Find where the given text appears and provide that cell's center as (x, y) coordinate. 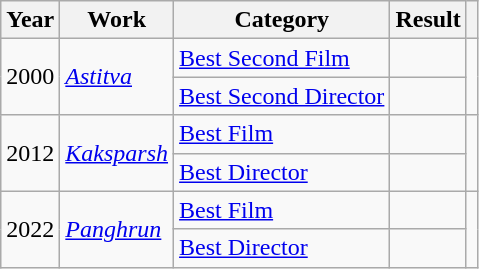
Category (282, 20)
Best Second Film (282, 58)
Work (117, 20)
2000 (30, 77)
Panghrun (117, 229)
Astitva (117, 77)
Best Second Director (282, 96)
Kaksparsh (117, 153)
2012 (30, 153)
2022 (30, 229)
Result (428, 20)
Year (30, 20)
